Return (X, Y) of the center of cell containing provided text 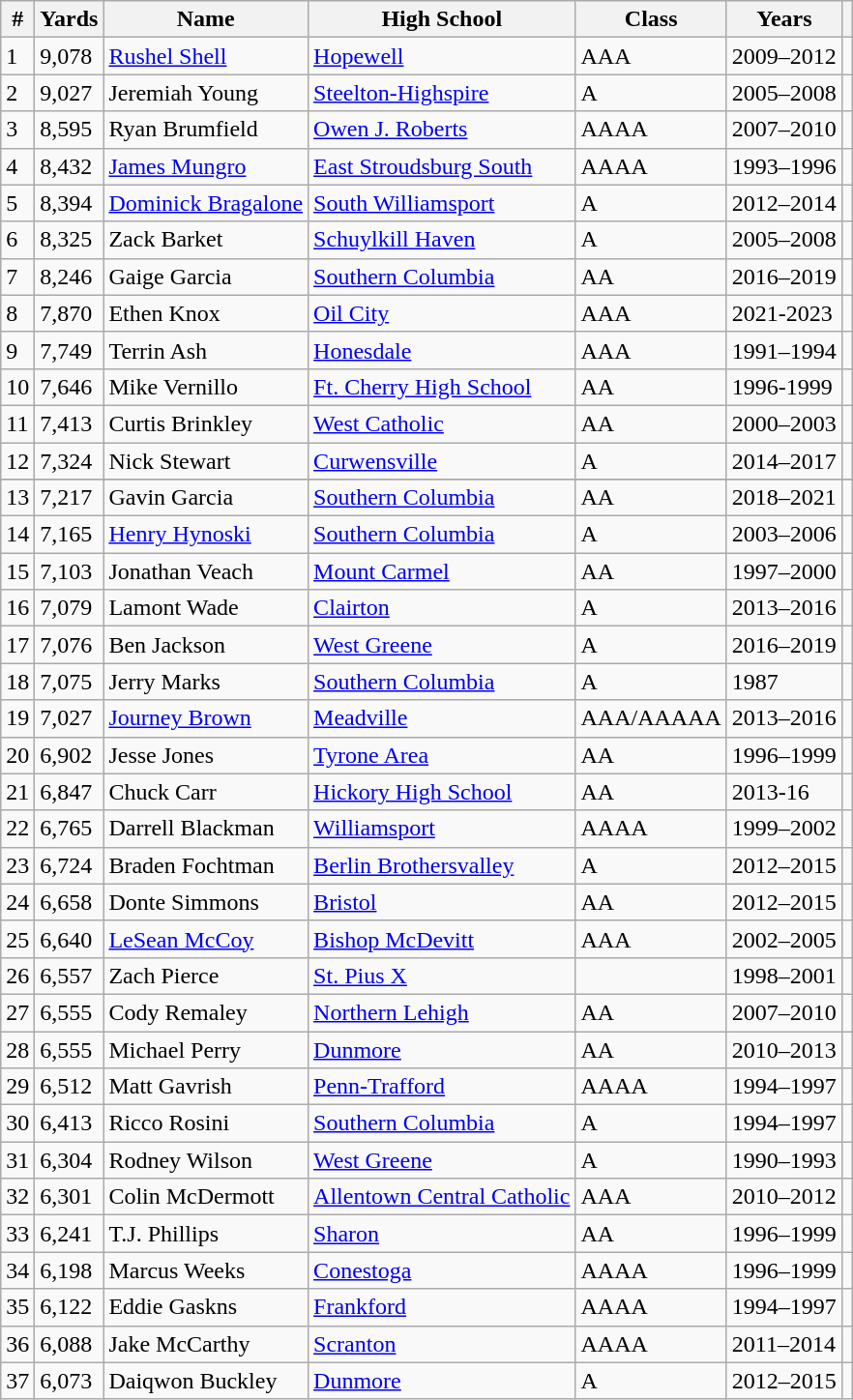
6,512 (70, 1087)
Matt Gavrish (206, 1087)
7,103 (70, 571)
Curtis Brinkley (206, 423)
1998–2001 (783, 976)
Zach Pierce (206, 976)
7,749 (70, 350)
2010–2013 (783, 1049)
6,658 (70, 902)
Zack Barket (206, 240)
9 (17, 350)
Lamont Wade (206, 608)
Rushel Shell (206, 56)
Clairton (442, 608)
17 (17, 645)
7,076 (70, 645)
Jesse Jones (206, 755)
Eddie Gaskns (206, 1307)
Penn-Trafford (442, 1087)
Mount Carmel (442, 571)
7 (17, 277)
6,847 (70, 792)
2013-16 (783, 792)
9,078 (70, 56)
14 (17, 535)
Michael Perry (206, 1049)
6,765 (70, 829)
Darrell Blackman (206, 829)
6,640 (70, 939)
Henry Hynoski (206, 535)
22 (17, 829)
Class (651, 19)
2021-2023 (783, 313)
6,724 (70, 865)
2009–2012 (783, 56)
3 (17, 130)
7,165 (70, 535)
LeSean McCoy (206, 939)
11 (17, 423)
Gavin Garcia (206, 498)
1999–2002 (783, 829)
Hopewell (442, 56)
Ricco Rosini (206, 1123)
26 (17, 976)
Schuylkill Haven (442, 240)
Bishop McDevitt (442, 939)
4 (17, 166)
Rodney Wilson (206, 1160)
South Williamsport (442, 203)
1987 (783, 682)
23 (17, 865)
Nick Stewart (206, 461)
19 (17, 718)
18 (17, 682)
8,432 (70, 166)
Cody Remaley (206, 1012)
Donte Simmons (206, 902)
6,301 (70, 1197)
1996-1999 (783, 387)
6,557 (70, 976)
Meadville (442, 718)
16 (17, 608)
Name (206, 19)
1991–1994 (783, 350)
2011–2014 (783, 1344)
21 (17, 792)
37 (17, 1381)
24 (17, 902)
7,646 (70, 387)
2002–2005 (783, 939)
10 (17, 387)
Colin McDermott (206, 1197)
27 (17, 1012)
2000–2003 (783, 423)
East Stroudsburg South (442, 166)
28 (17, 1049)
7,027 (70, 718)
Mike Vernillo (206, 387)
Honesdale (442, 350)
Allentown Central Catholic (442, 1197)
West Catholic (442, 423)
20 (17, 755)
15 (17, 571)
35 (17, 1307)
Owen J. Roberts (442, 130)
7,217 (70, 498)
8,394 (70, 203)
St. Pius X (442, 976)
5 (17, 203)
Frankford (442, 1307)
T.J. Phillips (206, 1234)
2018–2021 (783, 498)
2014–2017 (783, 461)
Chuck Carr (206, 792)
Marcus Weeks (206, 1270)
7,870 (70, 313)
9,027 (70, 93)
Northern Lehigh (442, 1012)
Terrin Ash (206, 350)
34 (17, 1270)
33 (17, 1234)
6,413 (70, 1123)
Jonathan Veach (206, 571)
1 (17, 56)
2003–2006 (783, 535)
Journey Brown (206, 718)
1993–1996 (783, 166)
Daiqwon Buckley (206, 1381)
2010–2012 (783, 1197)
Tyrone Area (442, 755)
Williamsport (442, 829)
Jeremiah Young (206, 93)
Curwensville (442, 461)
12 (17, 461)
7,324 (70, 461)
6,122 (70, 1307)
6,241 (70, 1234)
Jerry Marks (206, 682)
Jake McCarthy (206, 1344)
James Mungro (206, 166)
8,595 (70, 130)
# (17, 19)
Hickory High School (442, 792)
Ryan Brumfield (206, 130)
Ben Jackson (206, 645)
25 (17, 939)
Conestoga (442, 1270)
Sharon (442, 1234)
2012–2014 (783, 203)
Ft. Cherry High School (442, 387)
13 (17, 498)
High School (442, 19)
Yards (70, 19)
7,075 (70, 682)
8,325 (70, 240)
Oil City (442, 313)
8 (17, 313)
30 (17, 1123)
6,902 (70, 755)
31 (17, 1160)
1990–1993 (783, 1160)
6 (17, 240)
36 (17, 1344)
7,079 (70, 608)
Bristol (442, 902)
32 (17, 1197)
Scranton (442, 1344)
Braden Fochtman (206, 865)
6,073 (70, 1381)
6,198 (70, 1270)
2 (17, 93)
Ethen Knox (206, 313)
7,413 (70, 423)
Dominick Bragalone (206, 203)
8,246 (70, 277)
Gaige Garcia (206, 277)
Berlin Brothersvalley (442, 865)
6,304 (70, 1160)
6,088 (70, 1344)
Years (783, 19)
29 (17, 1087)
AAA/AAAAA (651, 718)
1997–2000 (783, 571)
Steelton-Highspire (442, 93)
